Determine the [X, Y] coordinate at the center of the cell enclosing the given text.  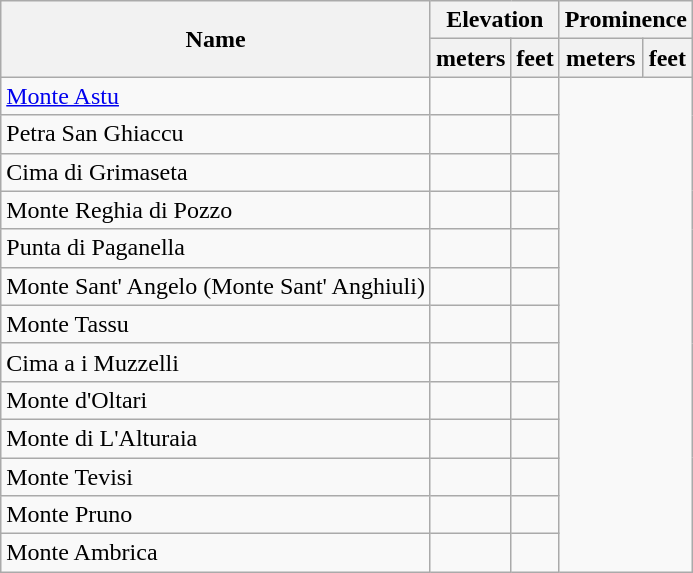
Monte Ambrica [216, 553]
Petra San Ghiaccu [216, 134]
Cima a i Muzzelli [216, 362]
Monte Reghia di Pozzo [216, 210]
Monte Tevisi [216, 477]
Monte Astu [216, 96]
Name [216, 39]
Punta di Paganella [216, 248]
Monte Pruno [216, 515]
Elevation [494, 20]
Monte Sant' Angelo (Monte Sant' Anghiuli) [216, 286]
Monte d'Oltari [216, 400]
Prominence [626, 20]
Monte di L'Alturaia [216, 438]
Monte Tassu [216, 324]
Cima di Grimaseta [216, 172]
